Search for the cell housing the specified text and yield its (x, y) center coordinate. 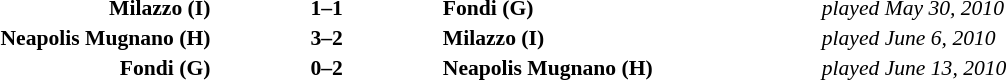
Milazzo (I) (630, 38)
3–2 (326, 38)
